Scan for the cell matching the given text and deliver its (X, Y) coordinate at center. 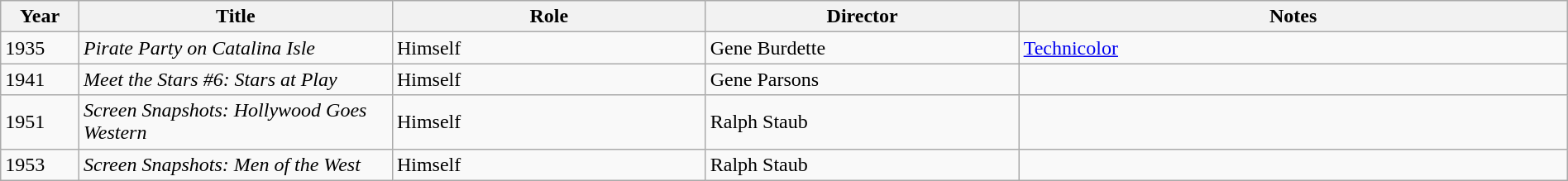
Technicolor (1293, 48)
Pirate Party on Catalina Isle (235, 48)
1935 (40, 48)
Screen Snapshots: Men of the West (235, 164)
1951 (40, 122)
Gene Burdette (862, 48)
Notes (1293, 17)
1953 (40, 164)
Gene Parsons (862, 79)
Director (862, 17)
Year (40, 17)
Screen Snapshots: Hollywood Goes Western (235, 122)
1941 (40, 79)
Role (549, 17)
Title (235, 17)
Meet the Stars #6: Stars at Play (235, 79)
